Scan for the cell matching the given text and deliver its [X, Y] coordinate at center. 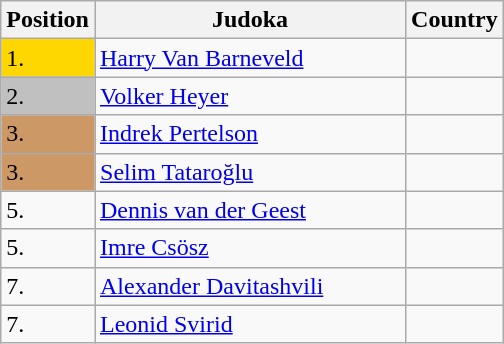
Indrek Pertelson [250, 134]
Harry Van Barneveld [250, 58]
Leonid Svirid [250, 324]
Country [455, 20]
2. [48, 96]
Selim Tataroğlu [250, 172]
Imre Csösz [250, 248]
1. [48, 58]
Judoka [250, 20]
Position [48, 20]
Alexander Davitashvili [250, 286]
Dennis van der Geest [250, 210]
Volker Heyer [250, 96]
